Scan for the cell matching the given text and deliver its [X, Y] coordinate at center. 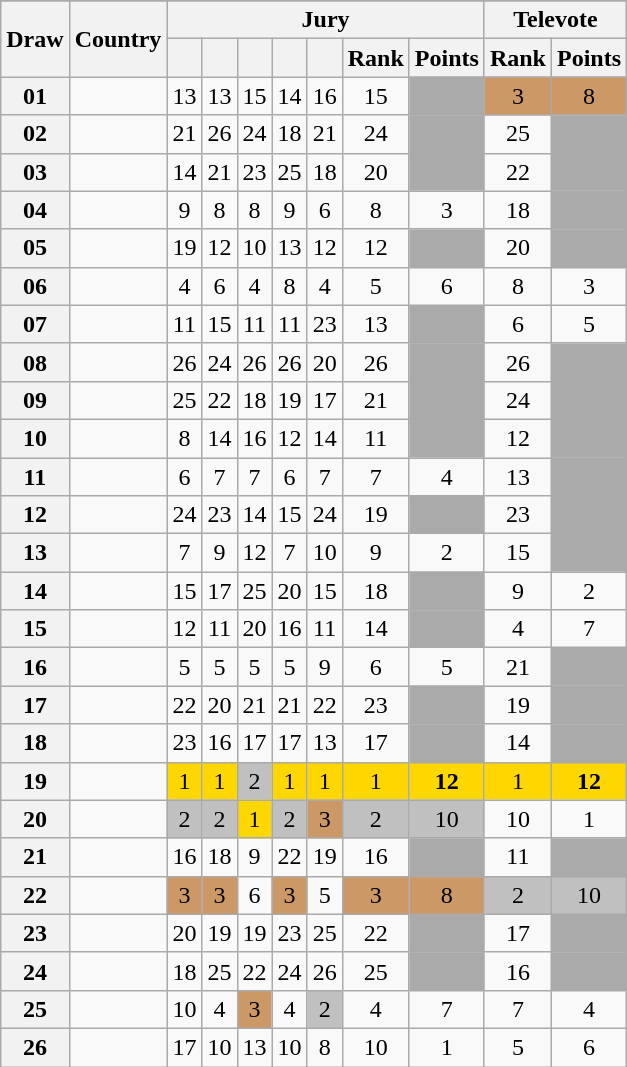
Draw [35, 39]
04 [35, 210]
02 [35, 134]
06 [35, 286]
Jury [326, 20]
07 [35, 324]
05 [35, 248]
Country [118, 39]
09 [35, 400]
01 [35, 96]
03 [35, 172]
08 [35, 362]
Televote [555, 20]
